For the text-containing cell, return its midpoint in (x, y) coordinate format. 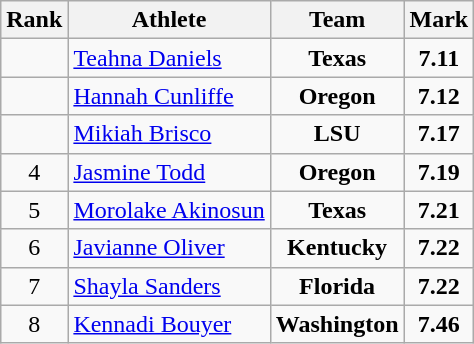
8 (34, 324)
LSU (337, 134)
Javianne Oliver (169, 248)
Rank (34, 20)
Jasmine Todd (169, 172)
Shayla Sanders (169, 286)
Mark (439, 20)
7 (34, 286)
Washington (337, 324)
6 (34, 248)
Morolake Akinosun (169, 210)
5 (34, 210)
Athlete (169, 20)
Team (337, 20)
Hannah Cunliffe (169, 96)
7.12 (439, 96)
4 (34, 172)
7.19 (439, 172)
7.46 (439, 324)
7.17 (439, 134)
7.21 (439, 210)
Kentucky (337, 248)
Kennadi Bouyer (169, 324)
Florida (337, 286)
Teahna Daniels (169, 58)
Mikiah Brisco (169, 134)
7.11 (439, 58)
